Return (x, y) of the center of cell containing provided text 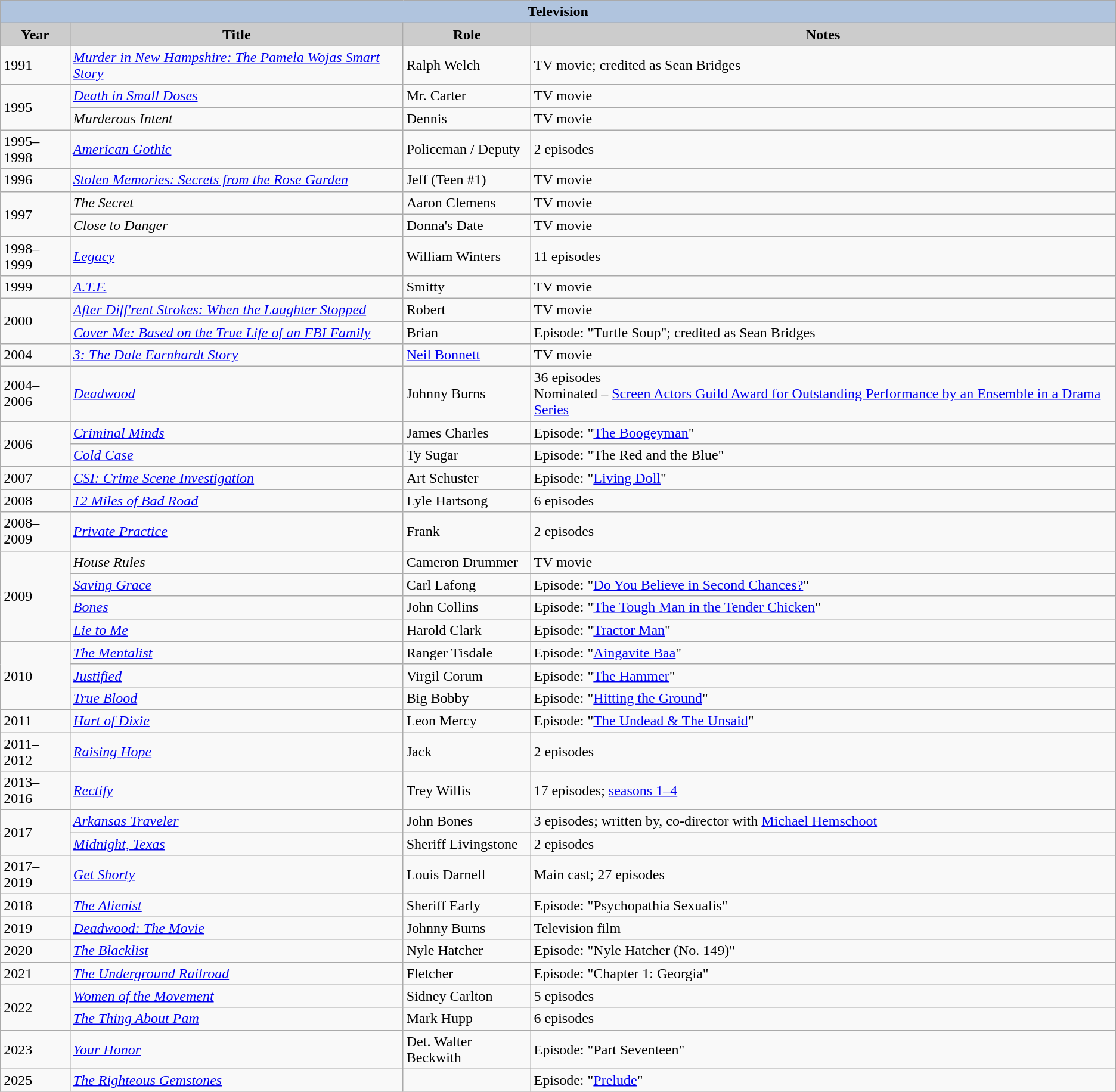
Jack (467, 751)
Episode: "Do You Believe in Second Chances?" (823, 585)
1999 (36, 287)
2007 (36, 478)
1997 (36, 214)
Trey Willis (467, 790)
2010 (36, 675)
Virgil Corum (467, 675)
John Collins (467, 607)
Art Schuster (467, 478)
Mr. Carter (467, 96)
2019 (36, 928)
2018 (36, 905)
11 episodes (823, 256)
Television film (823, 928)
Sheriff Early (467, 905)
Episode: "Psychopathia Sexualis" (823, 905)
2017 (36, 833)
Det. Walter Beckwith (467, 1049)
Notes (823, 35)
Episode: "Turtle Soup"; credited as Sean Bridges (823, 332)
Harold Clark (467, 630)
Donna's Date (467, 225)
3: The Dale Earnhardt Story (236, 355)
Leon Mercy (467, 721)
Episode: "Living Doll" (823, 478)
Neil Bonnett (467, 355)
5 episodes (823, 996)
Big Bobby (467, 698)
Episode: "The Undead & The Unsaid" (823, 721)
2023 (36, 1049)
17 episodes; seasons 1–4 (823, 790)
Nyle Hatcher (467, 951)
The Underground Railroad (236, 973)
Your Honor (236, 1049)
Murder in New Hampshire: The Pamela Wojas Smart Story (236, 66)
Murderous Intent (236, 119)
Episode: "Tractor Man" (823, 630)
Episode: "Nyle Hatcher (No. 149)" (823, 951)
After Diff'rent Strokes: When the Laughter Stopped (236, 309)
William Winters (467, 256)
Rectify (236, 790)
2021 (36, 973)
2009 (36, 596)
Robert (467, 309)
Episode: "Aingavite Baa" (823, 653)
Death in Small Doses (236, 96)
2013–2016 (36, 790)
2011 (36, 721)
1995 (36, 107)
2006 (36, 444)
Ranger Tisdale (467, 653)
1995–1998 (36, 149)
House Rules (236, 562)
The Secret (236, 203)
The Righteous Gemstones (236, 1080)
Brian (467, 332)
2017–2019 (36, 875)
Get Shorty (236, 875)
36 episodesNominated – Screen Actors Guild Award for Outstanding Performance by an Ensemble in a Drama Series (823, 394)
Mark Hupp (467, 1019)
True Blood (236, 698)
Dennis (467, 119)
Episode: "Part Seventeen" (823, 1049)
Episode: "The Boogeyman" (823, 433)
Raising Hope (236, 751)
2004 (36, 355)
Title (236, 35)
Stolen Memories: Secrets from the Rose Garden (236, 180)
A.T.F. (236, 287)
Aaron Clemens (467, 203)
Justified (236, 675)
Cameron Drummer (467, 562)
The Mentalist (236, 653)
The Blacklist (236, 951)
Criminal Minds (236, 433)
Arkansas Traveler (236, 821)
Close to Danger (236, 225)
Episode: "The Hammer" (823, 675)
CSI: Crime Scene Investigation (236, 478)
Fletcher (467, 973)
Policeman / Deputy (467, 149)
2004–2006 (36, 394)
1991 (36, 66)
Ralph Welch (467, 66)
Smitty (467, 287)
Episode: "The Red and the Blue" (823, 455)
Louis Darnell (467, 875)
Hart of Dixie (236, 721)
American Gothic (236, 149)
2025 (36, 1080)
Ty Sugar (467, 455)
Lie to Me (236, 630)
Carl Lafong (467, 585)
Bones (236, 607)
2008 (36, 501)
Private Practice (236, 532)
Episode: "Prelude" (823, 1080)
Main cast; 27 episodes (823, 875)
Lyle Hartsong (467, 501)
Sidney Carlton (467, 996)
TV movie; credited as Sean Bridges (823, 66)
Episode: "The Tough Man in the Tender Chicken" (823, 607)
Television (558, 12)
Deadwood: The Movie (236, 928)
12 Miles of Bad Road (236, 501)
Role (467, 35)
Episode: "Hitting the Ground" (823, 698)
2008–2009 (36, 532)
The Thing About Pam (236, 1019)
2022 (36, 1007)
Midnight, Texas (236, 844)
Year (36, 35)
Episode: "Chapter 1: Georgia" (823, 973)
2000 (36, 321)
Sheriff Livingstone (467, 844)
3 episodes; written by, co-director with Michael Hemschoot (823, 821)
2011–2012 (36, 751)
Saving Grace (236, 585)
Cold Case (236, 455)
Cover Me: Based on the True Life of an FBI Family (236, 332)
Deadwood (236, 394)
John Bones (467, 821)
1996 (36, 180)
James Charles (467, 433)
Frank (467, 532)
Jeff (Teen #1) (467, 180)
1998–1999 (36, 256)
Women of the Movement (236, 996)
Legacy (236, 256)
2020 (36, 951)
The Alienist (236, 905)
